Provide the (X, Y) coordinate of the cell's center where the given text is located.  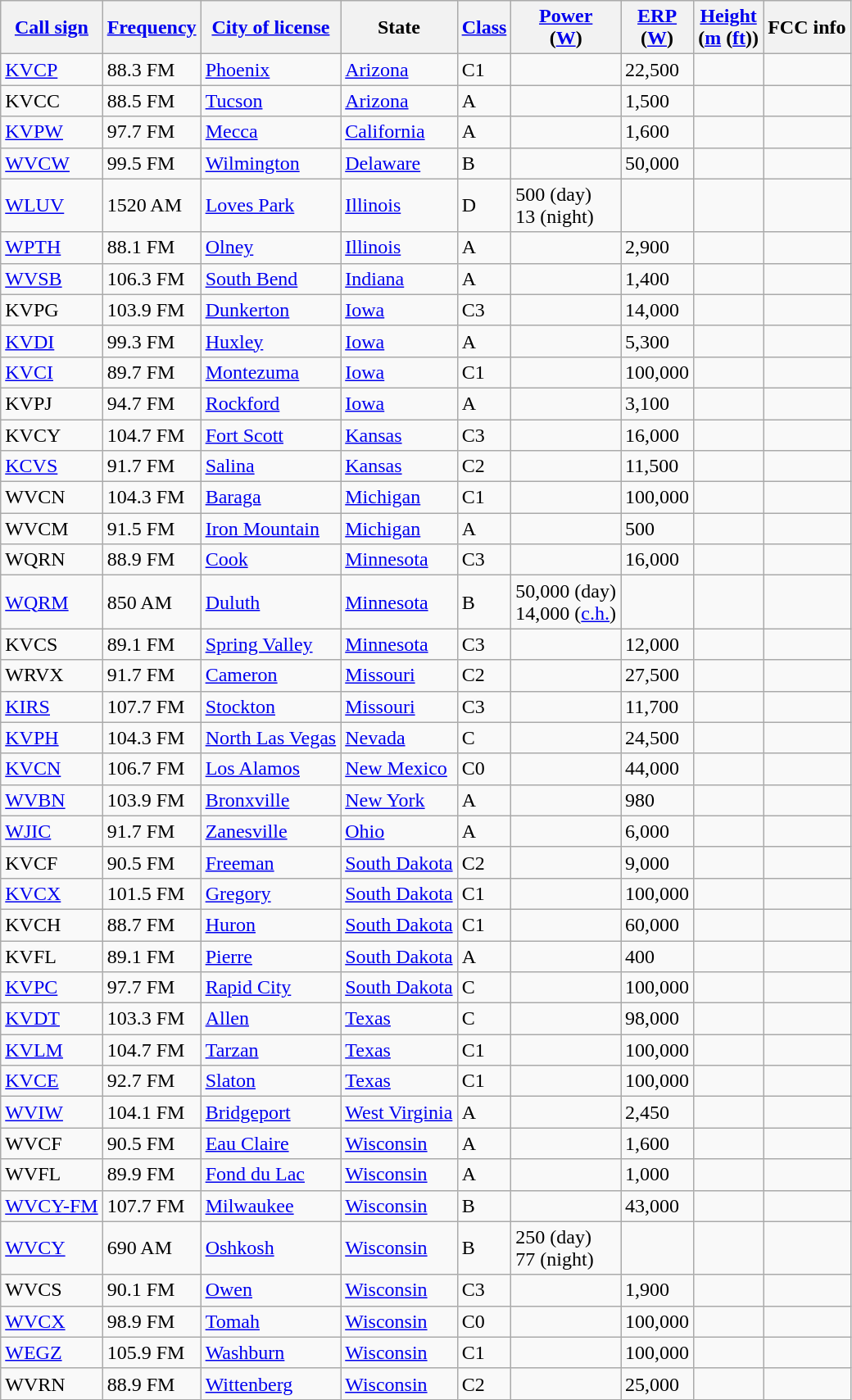
Allen (270, 1019)
Tucson (270, 101)
KVCC (52, 101)
88.7 FM (152, 925)
25,000 (657, 1384)
WVCN (52, 498)
104.1 FM (152, 1112)
Eau Claire (270, 1143)
KVCH (52, 925)
5,300 (657, 341)
North Las Vegas (270, 738)
27,500 (657, 675)
WVCM (52, 529)
106.3 FM (152, 279)
88.5 FM (152, 101)
Huxley (270, 341)
Wilmington (270, 163)
14,000 (657, 310)
Bronxville (270, 800)
Spring Valley (270, 644)
Phoenix (270, 70)
WVCX (52, 1321)
Los Alamos (270, 769)
50,000 (day)14,000 (c.h.) (566, 602)
FCC info (807, 28)
980 (657, 800)
98.9 FM (152, 1321)
Call sign (52, 28)
KVCY (52, 435)
Duluth (270, 602)
9,000 (657, 862)
99.3 FM (152, 341)
Gregory (270, 893)
WVCF (52, 1143)
88.1 FM (152, 248)
KVLM (52, 1050)
Rockford (270, 403)
City of license (270, 28)
98,000 (657, 1019)
Bridgeport (270, 1112)
500 (day)13 (night) (566, 205)
850 AM (152, 602)
Mecca (270, 132)
KVDI (52, 341)
KVFL (52, 957)
Frequency (152, 28)
Oshkosh (270, 1248)
Pierre (270, 957)
Dunkerton (270, 310)
Freeman (270, 862)
Stockton (270, 707)
Power(W) (566, 28)
Fort Scott (270, 435)
KVPJ (52, 403)
D (484, 205)
WQRN (52, 560)
New York (399, 800)
KVPC (52, 988)
WVRN (52, 1384)
Baraga (270, 498)
Huron (270, 925)
Class (484, 28)
50,000 (657, 163)
WVCS (52, 1290)
KCVS (52, 466)
KVCS (52, 644)
KVPH (52, 738)
South Bend (270, 279)
KVCP (52, 70)
Cook (270, 560)
Wittenberg (270, 1384)
Ohio (399, 831)
24,500 (657, 738)
Olney (270, 248)
KVCI (52, 372)
99.5 FM (152, 163)
Tomah (270, 1321)
Montezuma (270, 372)
3,100 (657, 403)
West Virginia (399, 1112)
1,900 (657, 1290)
1,400 (657, 279)
WPTH (52, 248)
Fond du Lac (270, 1175)
New Mexico (399, 769)
WVCY (52, 1248)
Delaware (399, 163)
KVPW (52, 132)
11,500 (657, 466)
WRVX (52, 675)
Tarzan (270, 1050)
Washburn (270, 1352)
11,700 (657, 707)
KVDT (52, 1019)
Height(m (ft)) (729, 28)
89.9 FM (152, 1175)
ERP(W) (657, 28)
WJIC (52, 831)
6,000 (657, 831)
Salina (270, 466)
Indiana (399, 279)
Milwaukee (270, 1206)
Slaton (270, 1081)
1,000 (657, 1175)
WVBN (52, 800)
Iron Mountain (270, 529)
State (399, 28)
KVCE (52, 1081)
WEGZ (52, 1352)
WVCW (52, 163)
KIRS (52, 707)
106.7 FM (152, 769)
101.5 FM (152, 893)
250 (day)77 (night) (566, 1248)
2,900 (657, 248)
1,500 (657, 101)
KVCN (52, 769)
690 AM (152, 1248)
WVSB (52, 279)
12,000 (657, 644)
2,450 (657, 1112)
WQRM (52, 602)
Owen (270, 1290)
92.7 FM (152, 1081)
105.9 FM (152, 1352)
California (399, 132)
89.7 FM (152, 372)
Loves Park (270, 205)
400 (657, 957)
WVIW (52, 1112)
103.3 FM (152, 1019)
WVFL (52, 1175)
94.7 FM (152, 403)
43,000 (657, 1206)
1520 AM (152, 205)
Cameron (270, 675)
88.3 FM (152, 70)
Zanesville (270, 831)
WVCY-FM (52, 1206)
500 (657, 529)
22,500 (657, 70)
60,000 (657, 925)
Nevada (399, 738)
91.5 FM (152, 529)
90.1 FM (152, 1290)
KVPG (52, 310)
44,000 (657, 769)
KVCX (52, 893)
KVCF (52, 862)
Rapid City (270, 988)
WLUV (52, 205)
